Scan for the cell matching the given text and deliver its [X, Y] coordinate at center. 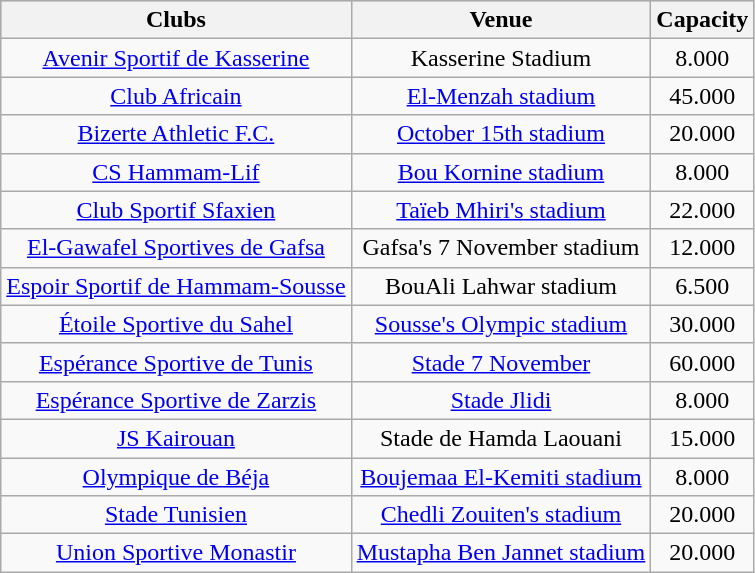
Boujemaa El-Kemiti stadium [501, 477]
Avenir Sportif de Kasserine [176, 58]
45.000 [702, 96]
CS Hammam-Lif [176, 172]
Sousse's Olympic stadium [501, 324]
Stade de Hamda Laouani [501, 438]
October 15th stadium [501, 134]
Espérance Sportive de Zarzis [176, 400]
Étoile Sportive du Sahel [176, 324]
Espérance Sportive de Tunis [176, 362]
Chedli Zouiten's stadium [501, 515]
Union Sportive Monastir [176, 553]
30.000 [702, 324]
El-Gawafel Sportives de Gafsa [176, 248]
BouAli Lahwar stadium [501, 286]
Stade 7 November [501, 362]
Gafsa's 7 November stadium [501, 248]
Clubs [176, 20]
6.500 [702, 286]
Bizerte Athletic F.C. [176, 134]
Venue [501, 20]
Club Sportif Sfaxien [176, 210]
22.000 [702, 210]
El-Menzah stadium [501, 96]
Mustapha Ben Jannet stadium [501, 553]
Olympique de Béja [176, 477]
Stade Tunisien [176, 515]
15.000 [702, 438]
Espoir Sportif de Hammam-Sousse [176, 286]
Club Africain [176, 96]
JS Kairouan [176, 438]
Kasserine Stadium [501, 58]
12.000 [702, 248]
Stade Jlidi [501, 400]
Capacity [702, 20]
60.000 [702, 362]
Bou Kornine stadium [501, 172]
Taïeb Mhiri's stadium [501, 210]
